Capture the cell that displays the provided text and extract its [x, y] central coordinate. 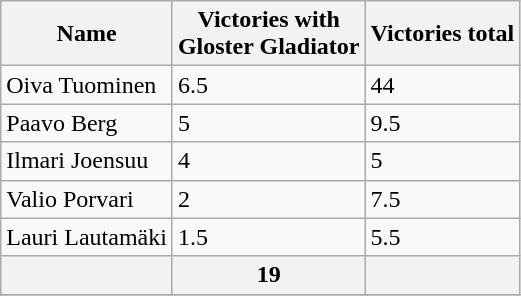
1.5 [268, 237]
Paavo Berg [87, 123]
44 [442, 85]
9.5 [442, 123]
5.5 [442, 237]
4 [268, 161]
Name [87, 34]
Lauri Lautamäki [87, 237]
Oiva Tuominen [87, 85]
6.5 [268, 85]
Victories total [442, 34]
Victories withGloster Gladiator [268, 34]
2 [268, 199]
19 [268, 275]
7.5 [442, 199]
Valio Porvari [87, 199]
Ilmari Joensuu [87, 161]
